Search for the cell housing the specified text and yield its (x, y) center coordinate. 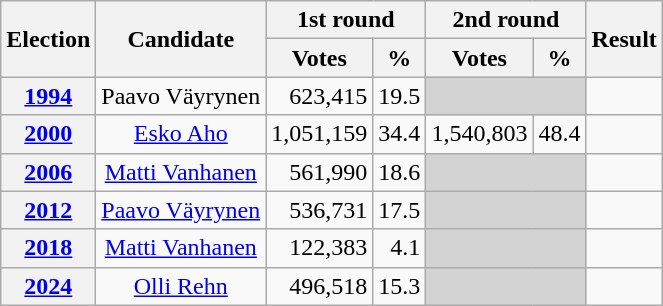
2018 (48, 248)
496,518 (320, 286)
34.4 (400, 134)
623,415 (320, 96)
19.5 (400, 96)
2000 (48, 134)
48.4 (560, 134)
Result (624, 39)
Esko Aho (181, 134)
Candidate (181, 39)
2006 (48, 172)
2nd round (506, 20)
15.3 (400, 286)
2012 (48, 210)
18.6 (400, 172)
Olli Rehn (181, 286)
536,731 (320, 210)
1st round (346, 20)
4.1 (400, 248)
561,990 (320, 172)
1,051,159 (320, 134)
Election (48, 39)
17.5 (400, 210)
122,383 (320, 248)
2024 (48, 286)
1994 (48, 96)
1,540,803 (480, 134)
